Return (x, y) of the center of cell containing provided text 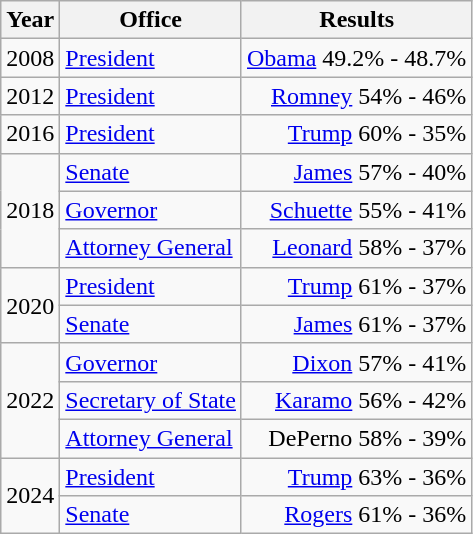
2016 (30, 134)
2018 (30, 210)
Obama 49.2% - 48.7% (356, 58)
2020 (30, 305)
Secretary of State (151, 400)
Results (356, 20)
James 61% - 37% (356, 324)
Romney 54% - 46% (356, 96)
2022 (30, 400)
DePerno 58% - 39% (356, 438)
Trump 60% - 35% (356, 134)
2008 (30, 58)
Trump 63% - 36% (356, 477)
Office (151, 20)
Schuette 55% - 41% (356, 210)
Year (30, 20)
2012 (30, 96)
Trump 61% - 37% (356, 286)
Rogers 61% - 36% (356, 515)
Dixon 57% - 41% (356, 362)
James 57% - 40% (356, 172)
Leonard 58% - 37% (356, 248)
2024 (30, 496)
Karamo 56% - 42% (356, 400)
